Identify which cell holds the provided text, then report its (X, Y) central coordinate. 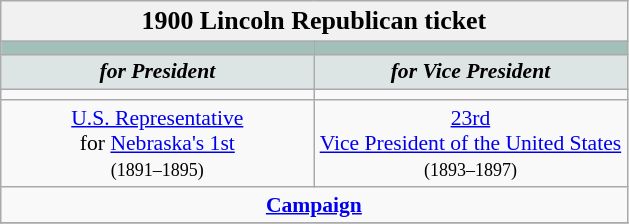
for President (158, 72)
23rdVice President of the United States(1893–1897) (470, 144)
U.S. Representativefor Nebraska's 1st(1891–1895) (158, 144)
Campaign (314, 205)
for Vice President (470, 72)
1900 Lincoln Republican ticket (314, 21)
